Identify which cell holds the provided text, then report its (x, y) central coordinate. 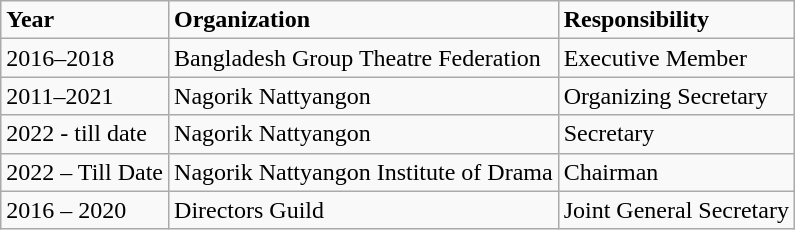
Year (85, 20)
Organizing Secretary (676, 96)
Bangladesh Group Theatre Federation (364, 58)
Chairman (676, 172)
Joint General Secretary (676, 210)
Secretary (676, 134)
Nagorik Nattyangon Institute of Drama (364, 172)
2016–2018 (85, 58)
Directors Guild (364, 210)
2022 – Till Date (85, 172)
2011–2021 (85, 96)
Responsibility (676, 20)
Executive Member (676, 58)
Organization (364, 20)
2016 – 2020 (85, 210)
2022 - till date (85, 134)
